Detect which cell encompasses the target text, then output its [X, Y] center coordinate. 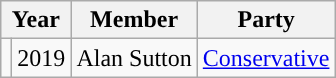
Year [36, 20]
Alan Sutton [134, 58]
Conservative [266, 58]
Member [134, 20]
2019 [42, 58]
Party [266, 20]
